Find where the given text appears and provide that cell's center as [x, y] coordinate. 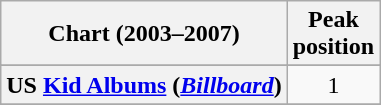
Chart (2003–2007) [144, 34]
1 [333, 85]
Peakposition [333, 34]
US Kid Albums (Billboard) [144, 85]
